Capture the cell that displays the provided text and extract its (x, y) central coordinate. 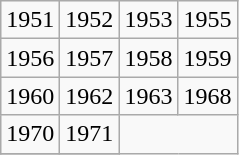
1968 (208, 96)
1956 (30, 58)
1971 (90, 134)
1960 (30, 96)
1955 (208, 20)
1951 (30, 20)
1962 (90, 96)
1963 (148, 96)
1957 (90, 58)
1970 (30, 134)
1959 (208, 58)
1952 (90, 20)
1953 (148, 20)
1958 (148, 58)
